Capture the cell that displays the provided text and extract its [x, y] central coordinate. 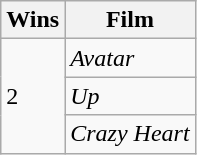
Up [130, 96]
Avatar [130, 58]
Crazy Heart [130, 134]
Film [130, 20]
Wins [33, 20]
2 [33, 96]
